Search for the cell housing the specified text and yield its (x, y) center coordinate. 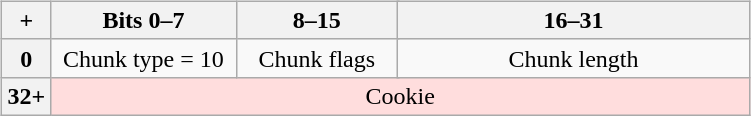
Bits 0–7 (144, 20)
+ (26, 20)
0 (26, 58)
16–31 (573, 20)
8–15 (316, 20)
Chunk length (573, 58)
32+ (26, 96)
Chunk type = 10 (144, 58)
Chunk flags (316, 58)
Cookie (400, 96)
